Provide the [X, Y] coordinate of the cell's center where the given text is located.  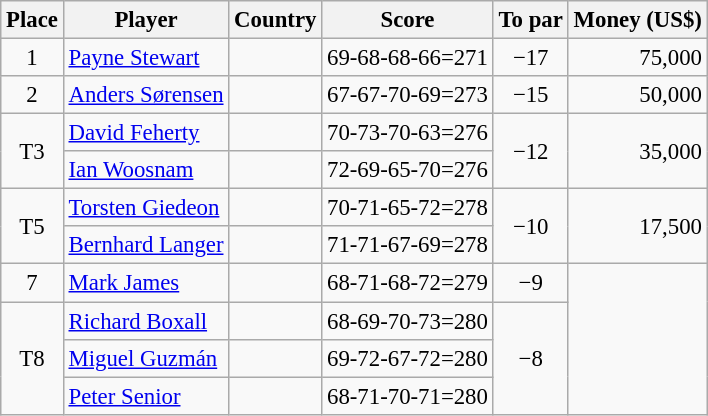
−15 [530, 95]
Miguel Guzmán [146, 358]
−17 [530, 58]
Money (US$) [638, 20]
68-71-70-71=280 [408, 396]
Score [408, 20]
−8 [530, 358]
Torsten Giedeon [146, 208]
T3 [32, 152]
Country [276, 20]
2 [32, 95]
Mark James [146, 283]
−12 [530, 152]
Bernhard Langer [146, 245]
Player [146, 20]
Ian Woosnam [146, 170]
1 [32, 58]
T5 [32, 226]
T8 [32, 358]
69-68-68-66=271 [408, 58]
70-73-70-63=276 [408, 133]
Payne Stewart [146, 58]
To par [530, 20]
Place [32, 20]
75,000 [638, 58]
Anders Sørensen [146, 95]
17,500 [638, 226]
7 [32, 283]
72-69-65-70=276 [408, 170]
David Feherty [146, 133]
71-71-67-69=278 [408, 245]
70-71-65-72=278 [408, 208]
Richard Boxall [146, 321]
68-71-68-72=279 [408, 283]
−10 [530, 226]
67-67-70-69=273 [408, 95]
35,000 [638, 152]
68-69-70-73=280 [408, 321]
Peter Senior [146, 396]
50,000 [638, 95]
−9 [530, 283]
69-72-67-72=280 [408, 358]
